Pinpoint the cell where the given text exists, returning its [x, y] midpoint coordinate. 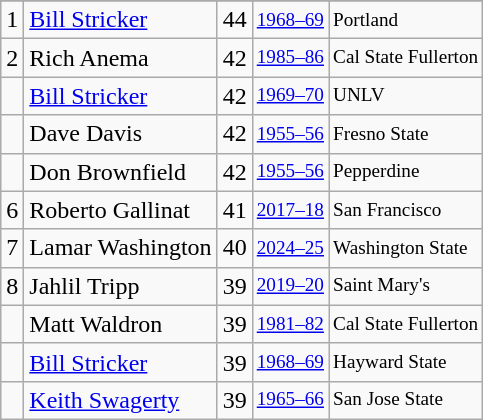
2019–20 [290, 286]
Saint Mary's [406, 286]
2 [12, 58]
UNLV [406, 96]
1985–86 [290, 58]
2017–18 [290, 210]
San Jose State [406, 400]
Jahlil Tripp [120, 286]
Rich Anema [120, 58]
Washington State [406, 248]
Portland [406, 20]
Matt Waldron [120, 324]
8 [12, 286]
Roberto Gallinat [120, 210]
1 [12, 20]
Pepperdine [406, 172]
Lamar Washington [120, 248]
40 [234, 248]
Dave Davis [120, 134]
Keith Swagerty [120, 400]
Don Brownfield [120, 172]
6 [12, 210]
2024–25 [290, 248]
41 [234, 210]
1965–66 [290, 400]
San Francisco [406, 210]
44 [234, 20]
7 [12, 248]
Hayward State [406, 362]
1969–70 [290, 96]
1981–82 [290, 324]
Fresno State [406, 134]
